Search for the cell housing the specified text and yield its [X, Y] center coordinate. 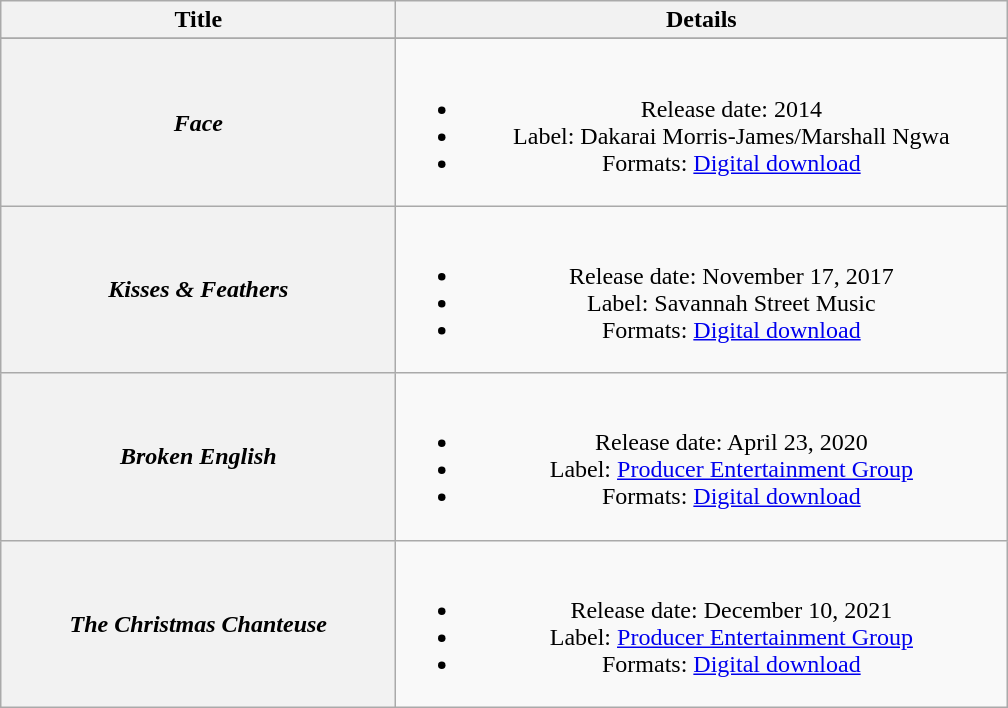
Broken English [198, 456]
Face [198, 122]
Release date: November 17, 2017Label: Savannah Street MusicFormats: Digital download [702, 290]
Title [198, 20]
Release date: April 23, 2020Label: Producer Entertainment GroupFormats: Digital download [702, 456]
Kisses & Feathers [198, 290]
Release date: 2014Label: Dakarai Morris-James/Marshall NgwaFormats: Digital download [702, 122]
Details [702, 20]
Release date: December 10, 2021Label: Producer Entertainment GroupFormats: Digital download [702, 624]
The Christmas Chanteuse [198, 624]
